Extract the [x, y] coordinate from the center of the cell holding the provided text.  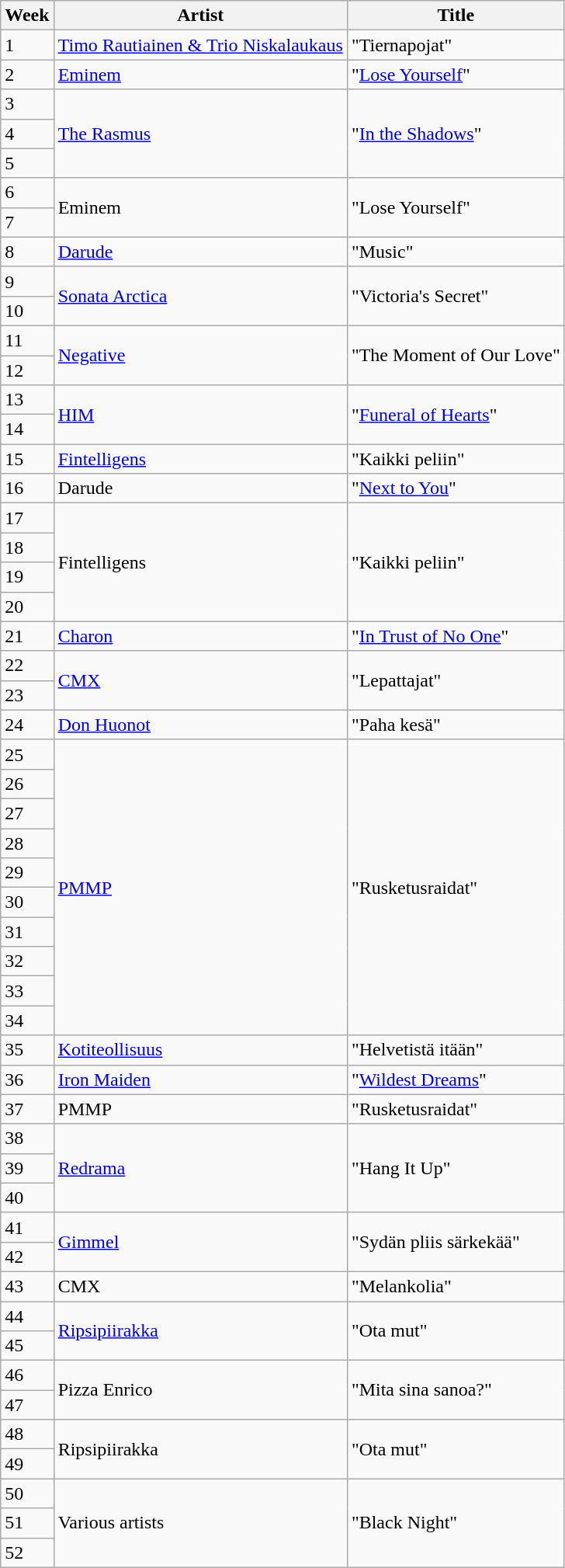
52 [27, 1552]
Various artists [200, 1523]
47 [27, 1405]
27 [27, 813]
40 [27, 1198]
34 [27, 1020]
30 [27, 902]
Iron Maiden [200, 1080]
1 [27, 45]
"Black Night" [456, 1523]
"Melankolia" [456, 1286]
The Rasmus [200, 134]
"Paha kesä" [456, 725]
"Mita sina sanoa?" [456, 1390]
29 [27, 873]
32 [27, 961]
25 [27, 754]
"Music" [456, 252]
"Lepattajat" [456, 680]
48 [27, 1434]
19 [27, 577]
16 [27, 488]
12 [27, 370]
"Hang It Up" [456, 1168]
21 [27, 636]
37 [27, 1109]
41 [27, 1227]
11 [27, 340]
Artist [200, 16]
8 [27, 252]
26 [27, 784]
43 [27, 1286]
"Helvetistä itään" [456, 1050]
5 [27, 163]
42 [27, 1257]
20 [27, 607]
15 [27, 459]
23 [27, 695]
18 [27, 548]
10 [27, 311]
Sonata Arctica [200, 296]
Week [27, 16]
"Wildest Dreams" [456, 1080]
Title [456, 16]
Kotiteollisuus [200, 1050]
"In the Shadows" [456, 134]
24 [27, 725]
9 [27, 281]
Redrama [200, 1168]
"Next to You" [456, 488]
51 [27, 1523]
35 [27, 1050]
38 [27, 1139]
"The Moment of Our Love" [456, 355]
"Tiernapojat" [456, 45]
49 [27, 1464]
"In Trust of No One" [456, 636]
Timo Rautiainen & Trio Niskalaukaus [200, 45]
31 [27, 932]
44 [27, 1316]
14 [27, 429]
HIM [200, 415]
Pizza Enrico [200, 1390]
"Victoria's Secret" [456, 296]
"Funeral of Hearts" [456, 415]
Negative [200, 355]
22 [27, 666]
36 [27, 1080]
45 [27, 1346]
Don Huonot [200, 725]
3 [27, 104]
39 [27, 1168]
17 [27, 518]
4 [27, 134]
28 [27, 843]
"Sydän pliis särkekää" [456, 1242]
7 [27, 222]
33 [27, 991]
13 [27, 400]
Charon [200, 636]
46 [27, 1375]
50 [27, 1493]
2 [27, 75]
6 [27, 193]
Gimmel [200, 1242]
